Return (X, Y) of the center of cell containing provided text 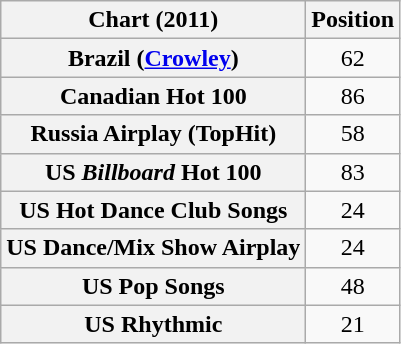
Russia Airplay (TopHit) (154, 134)
US Hot Dance Club Songs (154, 210)
US Pop Songs (154, 286)
US Billboard Hot 100 (154, 172)
Brazil (Crowley) (154, 58)
48 (353, 286)
62 (353, 58)
Chart (2011) (154, 20)
US Dance/Mix Show Airplay (154, 248)
58 (353, 134)
21 (353, 324)
Canadian Hot 100 (154, 96)
Position (353, 20)
86 (353, 96)
US Rhythmic (154, 324)
83 (353, 172)
